Output the [X, Y] coordinate of the center of the cell containing the given text.  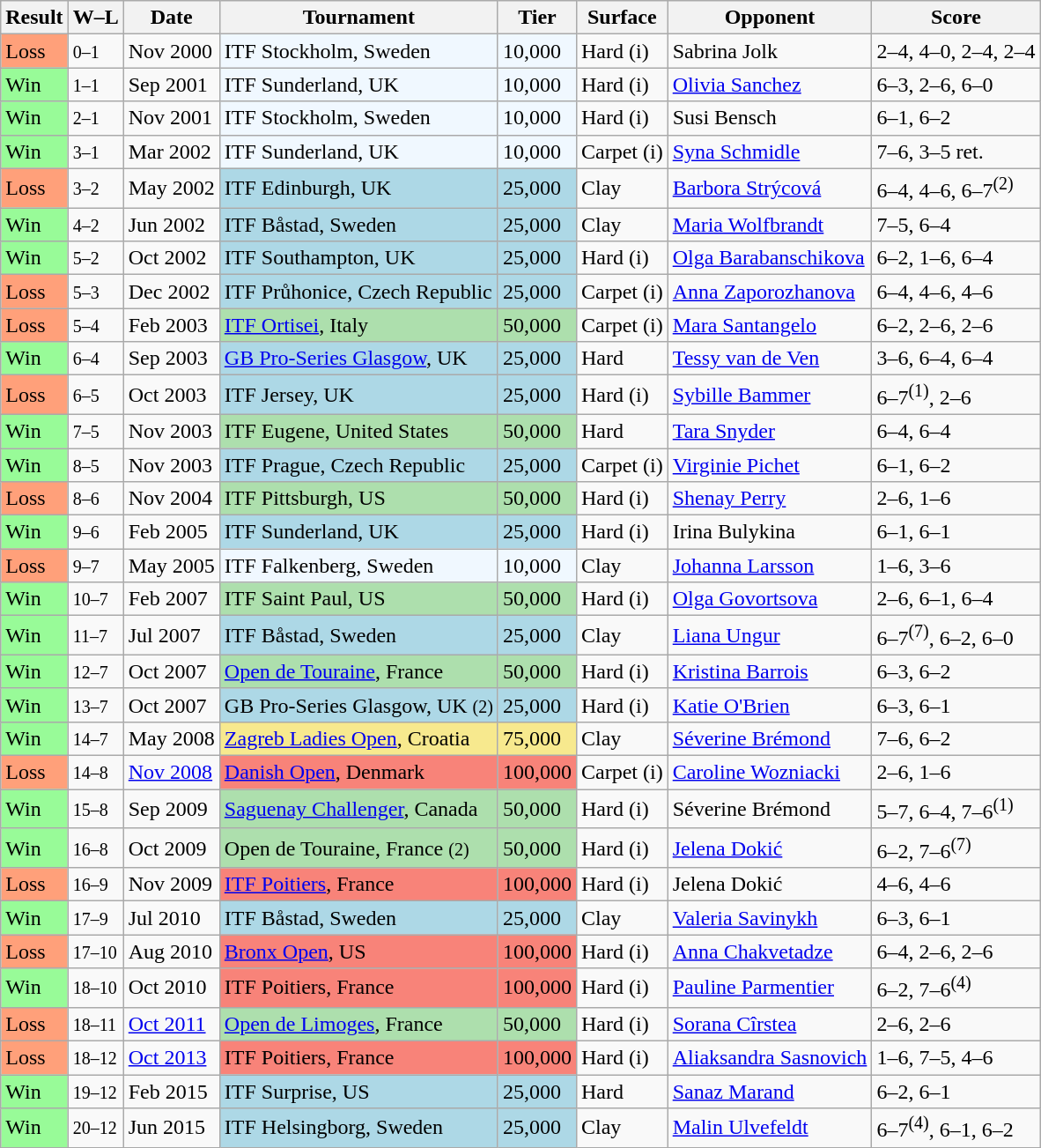
Tessy van de Ven [770, 359]
Tara Snyder [770, 431]
14–8 [95, 773]
May 2008 [171, 739]
Olga Govortsova [770, 599]
Malin Ulvefeldt [770, 1128]
7–5, 6–4 [956, 225]
1–6, 7–5, 4–6 [956, 1058]
ITF Saint Paul, US [358, 599]
Katie O'Brien [770, 705]
Sep 2001 [171, 85]
Feb 2005 [171, 532]
Nov 2008 [171, 773]
Surface [622, 18]
Susi Bensch [770, 118]
GB Pro-Series Glasgow, UK (2) [358, 705]
6–1, 6–1 [956, 532]
2–1 [95, 118]
0–1 [95, 51]
Saguenay Challenger, Canada [358, 809]
Sabrina Jolk [770, 51]
3–1 [95, 152]
Barbora Strýcová [770, 189]
2–4, 4–0, 2–4, 2–4 [956, 51]
18–12 [95, 1058]
Aug 2010 [171, 952]
6–4, 4–6, 6–7(2) [956, 189]
2–6, 2–6 [956, 1025]
2–6, 6–1, 6–4 [956, 599]
5–4 [95, 325]
May 2002 [171, 189]
4–6, 4–6 [956, 885]
Maria Wolfbrandt [770, 225]
11–7 [95, 636]
Liana Ungur [770, 636]
6–3, 2–6, 6–0 [956, 85]
ITF Eugene, United States [358, 431]
Pauline Parmentier [770, 989]
ITF Surprise, US [358, 1092]
6–4, 4–6, 4–6 [956, 292]
Jul 2010 [171, 918]
ITF Helsingborg, Sweden [358, 1128]
Nov 2009 [171, 885]
6–7(7), 6–2, 6–0 [956, 636]
6–4, 6–4 [956, 431]
Oct 2010 [171, 989]
6–5 [95, 395]
10–7 [95, 599]
16–9 [95, 885]
Danish Open, Denmark [358, 773]
Jul 2007 [171, 636]
6–2, 7–6(4) [956, 989]
Nov 2000 [171, 51]
6–2, 7–6(7) [956, 848]
Mar 2002 [171, 152]
4–2 [95, 225]
ITF Falkenberg, Sweden [358, 566]
May 2005 [171, 566]
ITF Ortisei, Italy [358, 325]
1–1 [95, 85]
16–8 [95, 848]
5–2 [95, 258]
Bronx Open, US [358, 952]
Tier [537, 18]
Feb 2007 [171, 599]
Aliaksandra Sasnovich [770, 1058]
Nov 2001 [171, 118]
3–2 [95, 189]
6–7(4), 6–1, 6–2 [956, 1128]
18–11 [95, 1025]
1–6, 3–6 [956, 566]
Oct 2009 [171, 848]
Sanaz Marand [770, 1092]
17–9 [95, 918]
Mara Santangelo [770, 325]
Result [34, 18]
13–7 [95, 705]
Tournament [358, 18]
9–7 [95, 566]
Valeria Savinykh [770, 918]
6–7(1), 2–6 [956, 395]
Oct 2013 [171, 1058]
14–7 [95, 739]
5–3 [95, 292]
Sep 2009 [171, 809]
Open de Limoges, France [358, 1025]
8–6 [95, 499]
Feb 2003 [171, 325]
W–L [95, 18]
6–2, 6–1 [956, 1092]
3–6, 6–4, 6–4 [956, 359]
Anna Zaporozhanova [770, 292]
Shenay Perry [770, 499]
ITF Pittsburgh, US [358, 499]
17–10 [95, 952]
19–12 [95, 1092]
5–7, 6–4, 7–6(1) [956, 809]
15–8 [95, 809]
Irina Bulykina [770, 532]
Open de Touraine, France [358, 671]
12–7 [95, 671]
7–6, 3–5 ret. [956, 152]
Kristina Barrois [770, 671]
7–6, 6–2 [956, 739]
Caroline Wozniacki [770, 773]
8–5 [95, 465]
Feb 2015 [171, 1092]
Score [956, 18]
20–12 [95, 1128]
Sep 2003 [171, 359]
6–3, 6–2 [956, 671]
75,000 [537, 739]
ITF Southampton, UK [358, 258]
Opponent [770, 18]
ITF Průhonice, Czech Republic [358, 292]
Date [171, 18]
Olivia Sanchez [770, 85]
Zagreb Ladies Open, Croatia [358, 739]
6–2, 1–6, 6–4 [956, 258]
Virginie Pichet [770, 465]
Jun 2002 [171, 225]
7–5 [95, 431]
18–10 [95, 989]
Johanna Larsson [770, 566]
Nov 2004 [171, 499]
Open de Touraine, France (2) [358, 848]
Syna Schmidle [770, 152]
ITF Jersey, UK [358, 395]
GB Pro-Series Glasgow, UK [358, 359]
Sybille Bammer [770, 395]
Oct 2011 [171, 1025]
6–4 [95, 359]
9–6 [95, 532]
Anna Chakvetadze [770, 952]
6–2, 2–6, 2–6 [956, 325]
6–4, 2–6, 2–6 [956, 952]
Jun 2015 [171, 1128]
ITF Edinburgh, UK [358, 189]
Dec 2002 [171, 292]
Sorana Cîrstea [770, 1025]
Olga Barabanschikova [770, 258]
Oct 2002 [171, 258]
ITF Prague, Czech Republic [358, 465]
Oct 2003 [171, 395]
